Detect which cell encompasses the target text, then output its [X, Y] center coordinate. 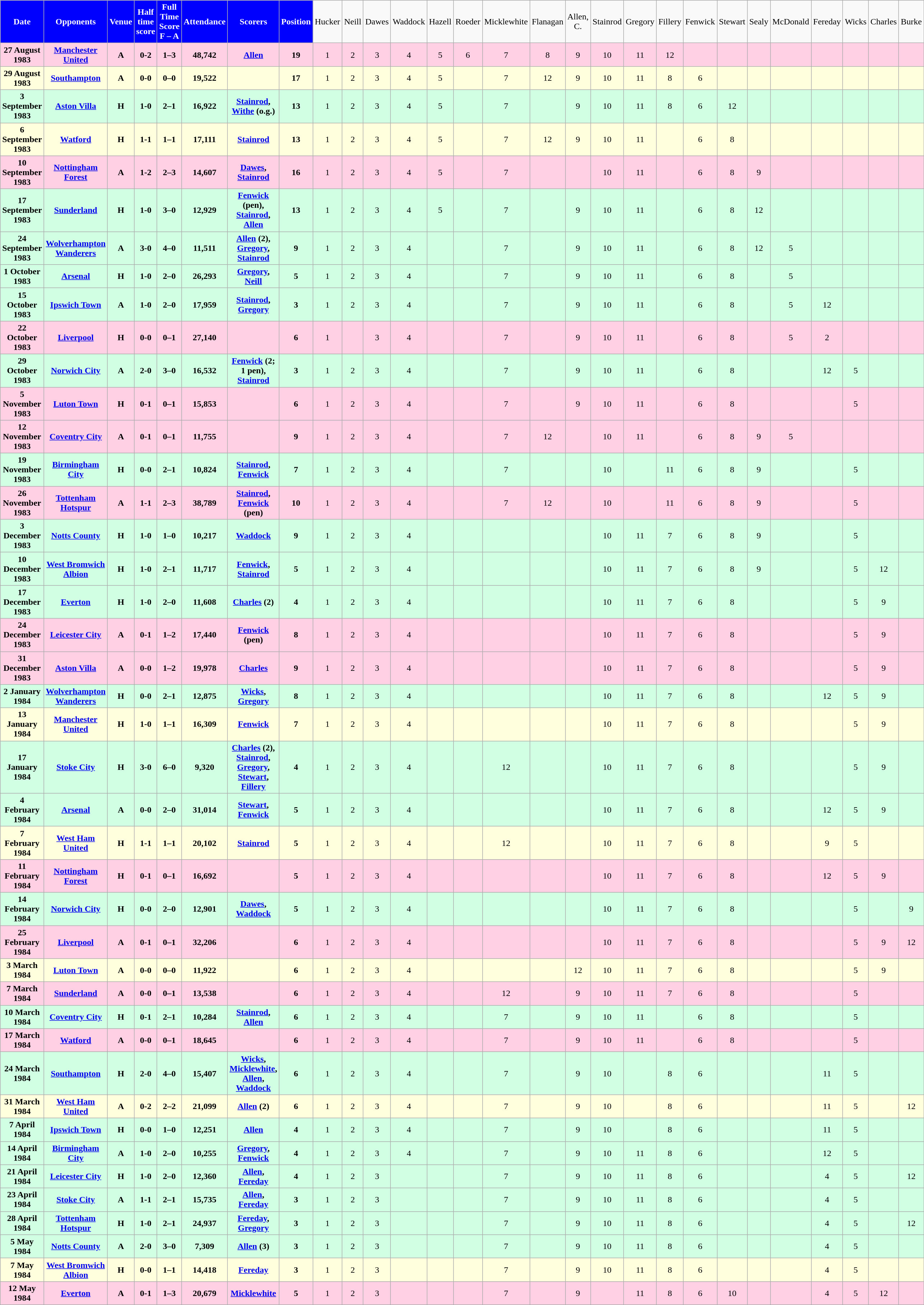
28 April 1984 [22, 1223]
7 April 1984 [22, 1130]
3 December 1983 [22, 536]
Gregory [640, 22]
3 September 1983 [22, 106]
26 November 1983 [22, 503]
Scorers [253, 22]
9,320 [205, 767]
19 November 1983 [22, 470]
25 February 1984 [22, 942]
20,679 [205, 1293]
Stewart, Fenwick [253, 810]
12,360 [205, 1177]
23 April 1984 [22, 1199]
48,742 [205, 55]
Position [296, 22]
17 March 1984 [22, 1040]
11,511 [205, 248]
16,692 [205, 876]
12 May 1984 [22, 1293]
17 September 1983 [22, 210]
11,922 [205, 970]
5 November 1983 [22, 403]
10 March 1984 [22, 1017]
Wicks, Micklewhite, Allen, Waddock [253, 1073]
20,102 [205, 843]
10,284 [205, 1017]
12,875 [205, 696]
16,309 [205, 724]
31 March 1984 [22, 1106]
Fillery [670, 22]
17 December 1983 [22, 602]
Allen (3) [253, 1246]
Fenwick, Stainrod [253, 569]
Fenwick (pen) [253, 635]
7,309 [205, 1246]
14 February 1984 [22, 909]
Dawes [377, 22]
15,853 [205, 403]
Allen (2) [253, 1106]
Dawes, Waddock [253, 909]
26,293 [205, 276]
7 May 1984 [22, 1270]
27,140 [205, 337]
Charles (2), Stainrod, Gregory, Stewart, Fillery [253, 767]
Hucker [328, 22]
Neill [352, 22]
Gregory, Fenwick [253, 1153]
1-2 [146, 172]
Allen (2), Gregory, Stainrod [253, 248]
Charles (2) [253, 602]
16,922 [205, 106]
6 September 1983 [22, 139]
13 January 1984 [22, 724]
17,959 [205, 304]
3 March 1984 [22, 970]
16 [296, 172]
29 October 1983 [22, 370]
Fereday, Gregory [253, 1223]
10,255 [205, 1153]
12,901 [205, 909]
Fenwick (2; 1 pen), Stainrod [253, 370]
10 December 1983 [22, 569]
31,014 [205, 810]
29 August 1983 [22, 78]
14,607 [205, 172]
21,099 [205, 1106]
17 January 1984 [22, 767]
Stewart [732, 22]
10,217 [205, 536]
19,522 [205, 78]
12 November 1983 [22, 437]
13,538 [205, 993]
7 March 1984 [22, 993]
12,251 [205, 1130]
Hazell [440, 22]
Dawes, Stainrod [253, 172]
Venue [121, 22]
17,111 [205, 139]
32,206 [205, 942]
Wicks, Gregory [253, 696]
31 December 1983 [22, 668]
Stainrod, Withe (o.g.) [253, 106]
Stainrod, Allen [253, 1017]
1 October 1983 [22, 276]
19,978 [205, 668]
11,608 [205, 602]
15,735 [205, 1199]
14,418 [205, 1270]
24 December 1983 [22, 635]
4 February 1984 [22, 810]
Stainrod, Fenwick [253, 470]
24 September 1983 [22, 248]
Opponents [76, 22]
10,824 [205, 470]
11 February 1984 [22, 876]
17 [296, 78]
Allen, C. [578, 22]
11,717 [205, 569]
11,755 [205, 437]
15 October 1983 [22, 304]
5 May 1984 [22, 1246]
16,532 [205, 370]
6–0 [169, 767]
24 March 1984 [22, 1073]
14 April 1984 [22, 1153]
Stainrod, Gregory [253, 304]
Gregory, Neill [253, 276]
19 [296, 55]
21 April 1984 [22, 1177]
Burke [911, 22]
10 September 1983 [22, 172]
18,645 [205, 1040]
7 February 1984 [22, 843]
38,789 [205, 503]
27 August 1983 [22, 55]
Sealy [759, 22]
17,440 [205, 635]
12,929 [205, 210]
15,407 [205, 1073]
Date [22, 22]
Wicks [855, 22]
2–2 [169, 1106]
22 October 1983 [22, 337]
Full Time ScoreF – A [169, 22]
2 January 1984 [22, 696]
Roeder [468, 22]
Attendance [205, 22]
Stainrod, Fenwick (pen) [253, 503]
McDonald [791, 22]
Flanagan [548, 22]
24,937 [205, 1223]
Half time score [146, 22]
Fenwick (pen), Stainrod, Allen [253, 210]
